Determine the [x, y] coordinate at the center of the cell enclosing the given text.  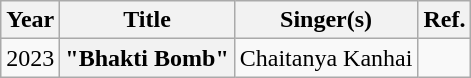
Year [30, 20]
2023 [30, 58]
Singer(s) [326, 20]
Title [147, 20]
Ref. [444, 20]
"Bhakti Bomb" [147, 58]
Chaitanya Kanhai [326, 58]
